Pinpoint the cell where the given text exists, returning its [x, y] midpoint coordinate. 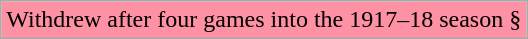
Withdrew after four games into the 1917–18 season § [264, 20]
